For the text-containing cell, return its midpoint in (X, Y) coordinate format. 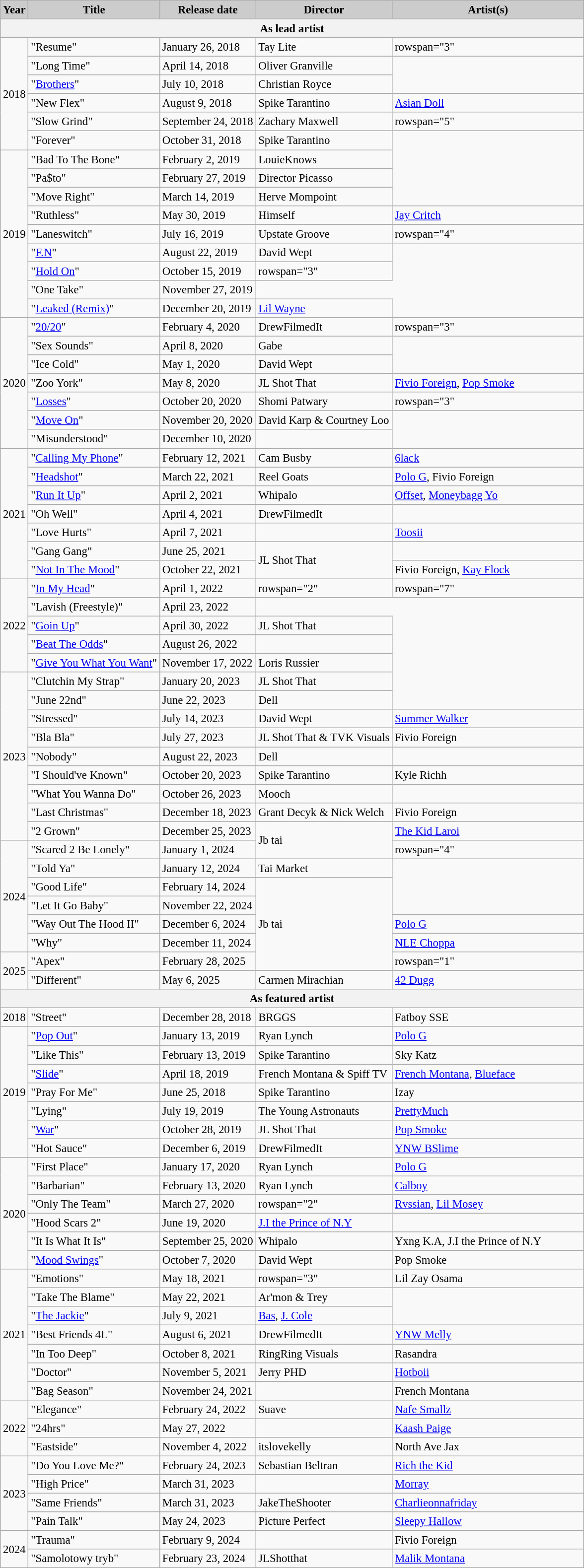
Ar'mon & Trey (324, 1297)
Year (14, 10)
January 1, 2024 (208, 850)
November 17, 2022 (208, 663)
"Pa$to" (94, 178)
"Mood Swings" (94, 1260)
"In Too Deep" (94, 1354)
"2 Grown" (94, 831)
February 28, 2025 (208, 961)
"Barbarian" (94, 1185)
"It Is What It Is" (94, 1241)
Lil Wayne (324, 308)
Director Picasso (324, 178)
July 19, 2019 (208, 1111)
May 22, 2021 (208, 1297)
July 9, 2021 (208, 1316)
June 25, 2018 (208, 1092)
April 1, 2022 (208, 588)
January 13, 2019 (208, 1036)
May 8, 2020 (208, 383)
Calboy (488, 1185)
"Leaked (Remix)" (94, 308)
"Like This" (94, 1055)
Hotboii (488, 1372)
"Best Friends 4L" (94, 1335)
April 14, 2018 (208, 66)
"Sex Sounds" (94, 346)
"Let It Go Baby" (94, 905)
November 4, 2022 (208, 1447)
"Same Friends" (94, 1502)
Artist(s) (488, 10)
Loris Russier (324, 663)
"War" (94, 1130)
"F.N" (94, 253)
"Only The Team" (94, 1204)
YNW BSlime (488, 1148)
Malik Montana (488, 1559)
"First Place" (94, 1167)
Rich the Kid (488, 1465)
December 11, 2024 (208, 943)
David Karp & Courtney Loo (324, 420)
June 25, 2021 (208, 551)
Himself (324, 215)
Yxng K.A, J.I the Prince of N.Y (488, 1241)
"Scared 2 Be Lonely" (94, 850)
March 14, 2019 (208, 197)
"Forever" (94, 140)
December 20, 2019 (208, 308)
"Hold On" (94, 271)
"Not In The Mood" (94, 570)
"Apex" (94, 961)
Tai Market (324, 868)
June 19, 2020 (208, 1223)
"Good Life" (94, 887)
rowspan="5" (488, 122)
"Lavish (Freestyle)" (94, 607)
JLShotthat (324, 1559)
NLE Choppa (488, 943)
"Gang Gang" (94, 551)
January 20, 2023 (208, 682)
Shomi Patwary (324, 402)
"Ice Cold" (94, 364)
Lil Zay Osama (488, 1279)
Fivio Foreign, Pop Smoke (488, 383)
Suave (324, 1409)
May 24, 2023 (208, 1521)
Rvssian, Lil Mosey (488, 1204)
"Give You What You Want" (94, 663)
Toosii (488, 533)
YNW Melly (488, 1335)
"In My Head" (94, 588)
Cam Busby (324, 458)
Director (324, 10)
Izay (488, 1092)
April 8, 2020 (208, 346)
"Different" (94, 980)
Release date (208, 10)
October 7, 2020 (208, 1260)
July 16, 2019 (208, 234)
Offset, Moneybagg Yo (488, 495)
"Emotions" (94, 1279)
"Told Ya" (94, 868)
"Laneswitch" (94, 234)
Sebastian Beltran (324, 1465)
"One Take" (94, 290)
May 6, 2025 (208, 980)
"New Flex" (94, 103)
PrettyMuch (488, 1111)
Jerry PHD (324, 1372)
The Kid Laroi (488, 831)
May 30, 2019 (208, 215)
"High Price" (94, 1484)
October 8, 2021 (208, 1354)
Polo G, Fivio Foreign (488, 477)
As featured artist (292, 999)
May 27, 2022 (208, 1428)
"Why" (94, 943)
Christian Royce (324, 84)
"Long Time" (94, 66)
JakeTheShooter (324, 1502)
February 24, 2023 (208, 1465)
October 26, 2023 (208, 794)
October 15, 2019 (208, 271)
"Doctor" (94, 1372)
February 14, 2024 (208, 887)
June 22, 2023 (208, 700)
May 18, 2021 (208, 1279)
French Montana (488, 1391)
"Stressed" (94, 719)
itslovekelly (324, 1447)
"Resume" (94, 47)
March 27, 2020 (208, 1204)
"Slow Grind" (94, 122)
Upstate Groove (324, 234)
Picture Perfect (324, 1521)
Kaash Paige (488, 1428)
October 22, 2021 (208, 570)
"Hot Sauce" (94, 1148)
Kyle Richh (488, 775)
August 26, 2022 (208, 644)
Sleepy Hallow (488, 1521)
May 1, 2020 (208, 364)
April 4, 2021 (208, 514)
"Pray For Me" (94, 1092)
"What You Wanna Do" (94, 794)
August 9, 2018 (208, 103)
rowspan="1" (488, 961)
February 23, 2024 (208, 1559)
"Lying" (94, 1111)
"20/20" (94, 327)
November 5, 2021 (208, 1372)
"Trauma" (94, 1540)
December 6, 2019 (208, 1148)
"Zoo York" (94, 383)
The Young Astronauts (324, 1111)
"Love Hurts" (94, 533)
"Slide" (94, 1074)
December 18, 2023 (208, 812)
October 28, 2019 (208, 1130)
"Nobody" (94, 756)
"Ruthless" (94, 215)
September 25, 2020 (208, 1241)
"Goin Up" (94, 626)
April 18, 2019 (208, 1074)
Carmen Mirachian (324, 980)
"Eastside" (94, 1447)
LouieKnows (324, 159)
November 24, 2021 (208, 1391)
Sky Katz (488, 1055)
February 4, 2020 (208, 327)
"Pain Talk" (94, 1521)
"Beat The Odds" (94, 644)
October 20, 2023 (208, 775)
RingRing Visuals (324, 1354)
April 30, 2022 (208, 626)
6lack (488, 458)
Mooch (324, 794)
Bas, J. Cole (324, 1316)
February 9, 2024 (208, 1540)
"June 22nd" (94, 700)
Title (94, 10)
"Misunderstood" (94, 439)
February 24, 2022 (208, 1409)
February 12, 2021 (208, 458)
July 14, 2023 (208, 719)
"Bag Season" (94, 1391)
"Do You Love Me?" (94, 1465)
"Hood Scars 2" (94, 1223)
"Take The Blame" (94, 1297)
North Ave Jax (488, 1447)
Grant Decyk & Nick Welch (324, 812)
"Bla Bla" (94, 738)
J.I the Prince of N.Y (324, 1223)
As lead artist (292, 29)
"Headshot" (94, 477)
42 Dugg (488, 980)
"Move On" (94, 420)
"Run It Up" (94, 495)
"Losses" (94, 402)
JL Shot That & TVK Visuals (324, 738)
"Clutchin My Strap" (94, 682)
July 27, 2023 (208, 738)
"24hrs" (94, 1428)
February 27, 2019 (208, 178)
December 25, 2023 (208, 831)
Fatboy SSE (488, 1018)
French Montana, Blueface (488, 1074)
Nafe Smallz (488, 1409)
Oliver Granville (324, 66)
"Brothers" (94, 84)
"I Should've Known" (94, 775)
"Street" (94, 1018)
Summer Walker (488, 719)
December 6, 2024 (208, 924)
Reel Goats (324, 477)
February 13, 2020 (208, 1185)
"Oh Well" (94, 514)
January 26, 2018 (208, 47)
November 22, 2024 (208, 905)
Jay Critch (488, 215)
"Samolotowy tryb" (94, 1559)
September 24, 2018 (208, 122)
Gabe (324, 346)
BRGGS (324, 1018)
"Calling My Phone" (94, 458)
Zachary Maxwell (324, 122)
Asian Doll (488, 103)
"The Jackie" (94, 1316)
November 27, 2019 (208, 290)
December 28, 2018 (208, 1018)
Herve Mompoint (324, 197)
"Elegance" (94, 1409)
"Last Christmas" (94, 812)
January 12, 2024 (208, 868)
November 20, 2020 (208, 420)
July 10, 2018 (208, 84)
February 13, 2019 (208, 1055)
French Montana & Spiff TV (324, 1074)
Fivio Foreign, Kay Flock (488, 570)
2025 (14, 971)
February 2, 2019 (208, 159)
Morray (488, 1484)
Rasandra (488, 1354)
August 22, 2023 (208, 756)
"Way Out The Hood II" (94, 924)
April 2, 2021 (208, 495)
August 22, 2019 (208, 253)
"Move Right" (94, 197)
March 22, 2021 (208, 477)
October 20, 2020 (208, 402)
October 31, 2018 (208, 140)
January 17, 2020 (208, 1167)
April 7, 2021 (208, 533)
December 10, 2020 (208, 439)
"Bad To The Bone" (94, 159)
Charlieonnafriday (488, 1502)
rowspan="7" (488, 588)
April 23, 2022 (208, 607)
August 6, 2021 (208, 1335)
Tay Lite (324, 47)
"Pop Out" (94, 1036)
